Locate the cell with the specified text and output its [x, y] center coordinate. 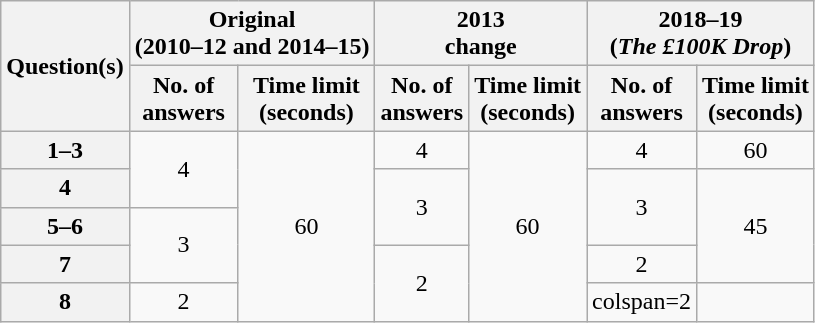
Original(2010–12 and 2014–15) [252, 34]
colspan=2 [642, 302]
2013change [481, 34]
2018–19(The £100K Drop) [701, 34]
8 [65, 302]
45 [755, 226]
Question(s) [65, 66]
7 [65, 264]
1–3 [65, 150]
5–6 [65, 226]
